Provide the [X, Y] coordinate of the cell's center where the given text is located.  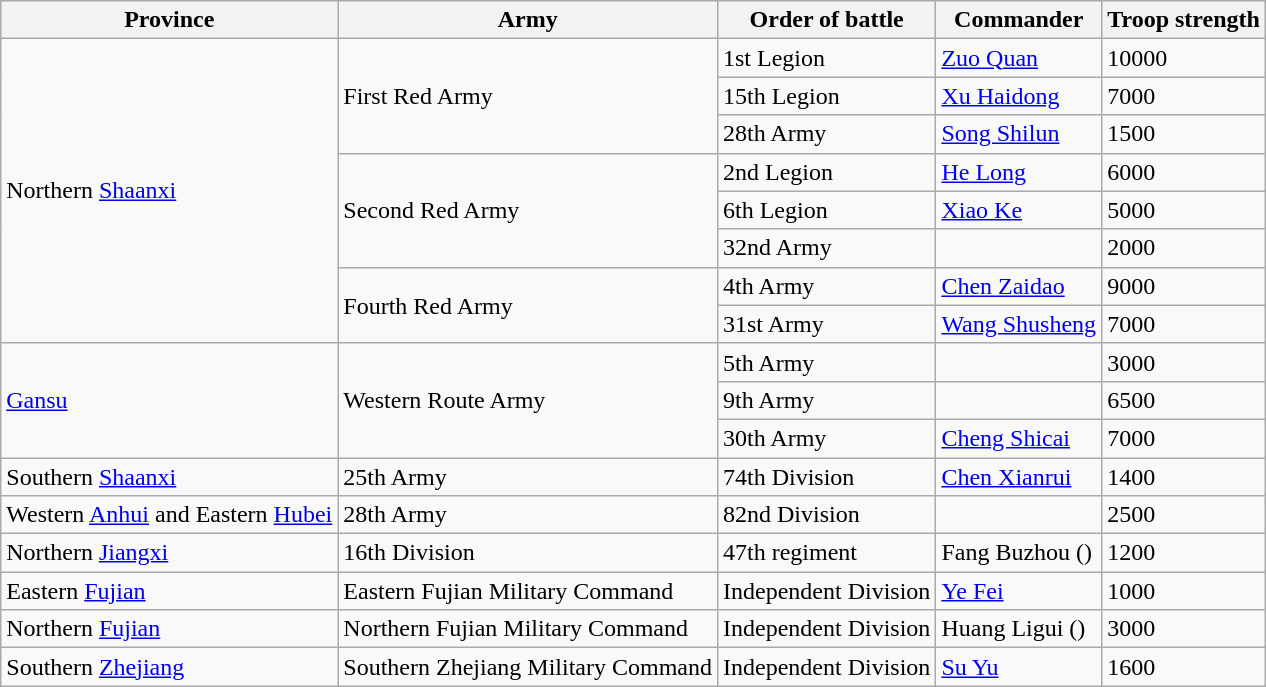
Western Route Army [528, 400]
47th regiment [826, 553]
2nd Legion [826, 172]
Eastern Fujian Military Command [528, 591]
6th Legion [826, 210]
Zuo Quan [1019, 58]
1400 [1184, 477]
9000 [1184, 286]
1500 [1184, 134]
74th Division [826, 477]
Southern Shaanxi [170, 477]
32nd Army [826, 248]
1000 [1184, 591]
Northern Shaanxi [170, 191]
Western Anhui and Eastern Hubei [170, 515]
25th Army [528, 477]
Order of battle [826, 20]
30th Army [826, 438]
Army [528, 20]
16th Division [528, 553]
5th Army [826, 362]
Wang Shusheng [1019, 324]
Northern Jiangxi [170, 553]
Chen Zaidao [1019, 286]
2500 [1184, 515]
Fang Buzhou () [1019, 553]
Second Red Army [528, 210]
82nd Division [826, 515]
2000 [1184, 248]
1200 [1184, 553]
1600 [1184, 667]
Ye Fei [1019, 591]
9th Army [826, 400]
First Red Army [528, 96]
Gansu [170, 400]
Southern Zhejiang [170, 667]
Commander [1019, 20]
1st Legion [826, 58]
Troop strength [1184, 20]
6500 [1184, 400]
Southern Zhejiang Military Command [528, 667]
Northern Fujian [170, 629]
6000 [1184, 172]
Chen Xianrui [1019, 477]
15th Legion [826, 96]
Xu Haidong [1019, 96]
Song Shilun [1019, 134]
Xiao Ke [1019, 210]
5000 [1184, 210]
10000 [1184, 58]
Huang Ligui () [1019, 629]
Province [170, 20]
31st Army [826, 324]
He Long [1019, 172]
Fourth Red Army [528, 305]
Northern Fujian Military Command [528, 629]
4th Army [826, 286]
Eastern Fujian [170, 591]
Cheng Shicai [1019, 438]
Su Yu [1019, 667]
